From the cell containing the given text, extract its center point as (x, y) coordinate. 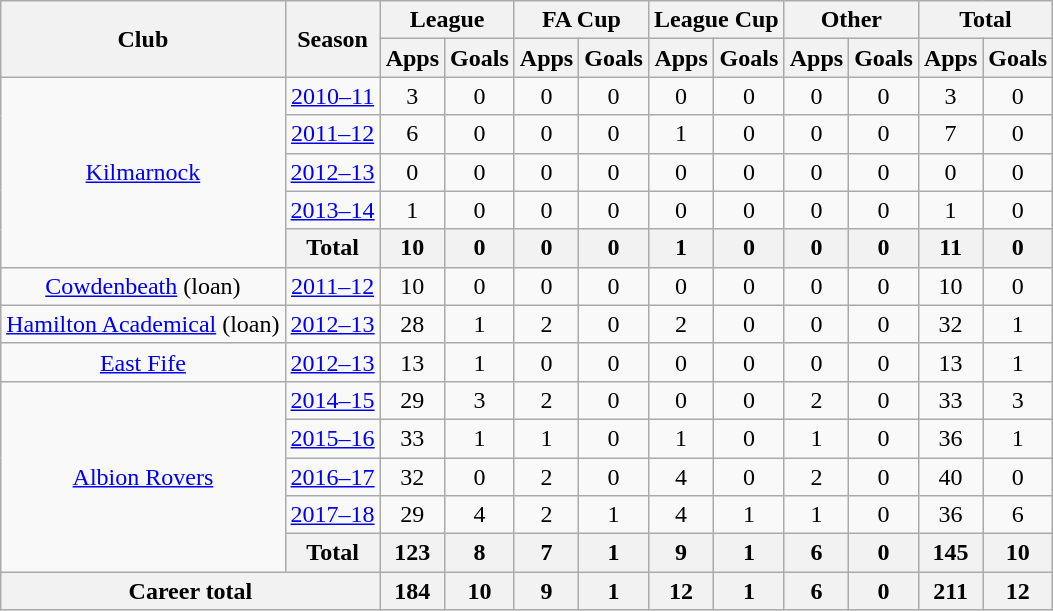
Club (143, 39)
Cowdenbeath (loan) (143, 286)
145 (950, 553)
Season (332, 39)
123 (412, 553)
Kilmarnock (143, 172)
League Cup (716, 20)
40 (950, 477)
28 (412, 324)
FA Cup (581, 20)
2010–11 (332, 96)
Other (851, 20)
League (447, 20)
2017–18 (332, 515)
2013–14 (332, 210)
2014–15 (332, 400)
Hamilton Academical (loan) (143, 324)
11 (950, 248)
2015–16 (332, 438)
2016–17 (332, 477)
8 (480, 553)
Albion Rovers (143, 476)
211 (950, 591)
East Fife (143, 362)
Career total (190, 591)
184 (412, 591)
